Output the (X, Y) coordinate of the center of the cell containing the given text.  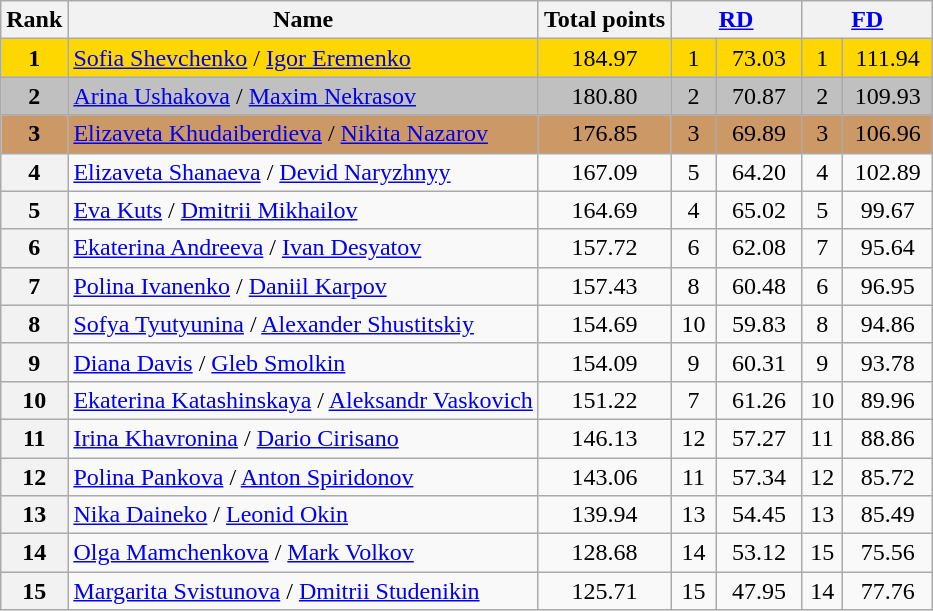
125.71 (604, 591)
157.72 (604, 248)
85.49 (888, 515)
180.80 (604, 96)
Elizaveta Khudaiberdieva / Nikita Nazarov (304, 134)
176.85 (604, 134)
151.22 (604, 400)
FD (868, 20)
57.27 (758, 438)
Olga Mamchenkova / Mark Volkov (304, 553)
Sofia Shevchenko / Igor Eremenko (304, 58)
47.95 (758, 591)
60.48 (758, 286)
65.02 (758, 210)
154.09 (604, 362)
77.76 (888, 591)
RD (736, 20)
139.94 (604, 515)
Total points (604, 20)
Eva Kuts / Dmitrii Mikhailov (304, 210)
Irina Khavronina / Dario Cirisano (304, 438)
70.87 (758, 96)
157.43 (604, 286)
146.13 (604, 438)
Ekaterina Katashinskaya / Aleksandr Vaskovich (304, 400)
Rank (34, 20)
96.95 (888, 286)
Ekaterina Andreeva / Ivan Desyatov (304, 248)
95.64 (888, 248)
94.86 (888, 324)
109.93 (888, 96)
102.89 (888, 172)
59.83 (758, 324)
85.72 (888, 477)
164.69 (604, 210)
184.97 (604, 58)
62.08 (758, 248)
Sofya Tyutyunina / Alexander Shustitskiy (304, 324)
73.03 (758, 58)
88.86 (888, 438)
99.67 (888, 210)
53.12 (758, 553)
Polina Pankova / Anton Spiridonov (304, 477)
69.89 (758, 134)
64.20 (758, 172)
54.45 (758, 515)
Name (304, 20)
106.96 (888, 134)
60.31 (758, 362)
89.96 (888, 400)
61.26 (758, 400)
143.06 (604, 477)
75.56 (888, 553)
93.78 (888, 362)
Margarita Svistunova / Dmitrii Studenikin (304, 591)
57.34 (758, 477)
167.09 (604, 172)
111.94 (888, 58)
Arina Ushakova / Maxim Nekrasov (304, 96)
Diana Davis / Gleb Smolkin (304, 362)
Nika Daineko / Leonid Okin (304, 515)
Elizaveta Shanaeva / Devid Naryzhnyy (304, 172)
154.69 (604, 324)
Polina Ivanenko / Daniil Karpov (304, 286)
128.68 (604, 553)
